Output the [x, y] coordinate of the center of the cell containing the given text.  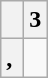
, [12, 58]
3 [36, 20]
